Extract the (X, Y) coordinate from the center of the cell holding the provided text.  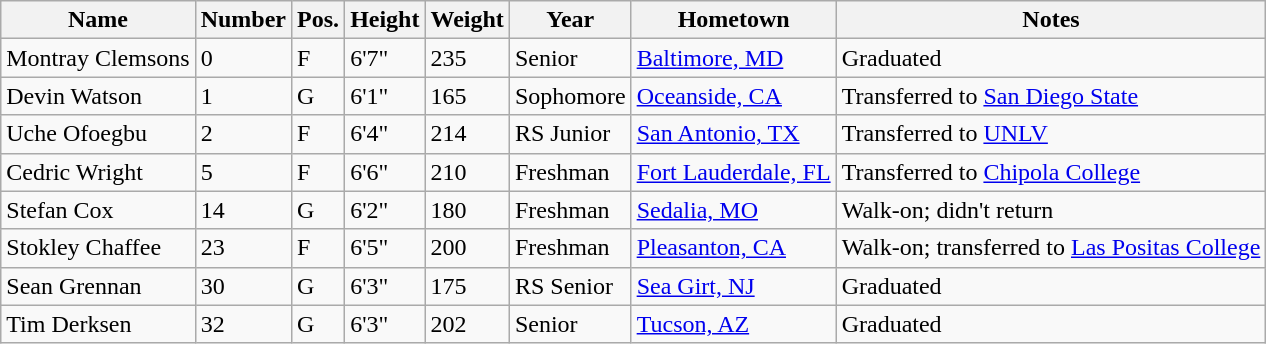
210 (467, 172)
Oceanside, CA (734, 96)
32 (243, 324)
Name (98, 20)
Cedric Wright (98, 172)
235 (467, 58)
180 (467, 210)
165 (467, 96)
Devin Watson (98, 96)
Height (385, 20)
175 (467, 286)
6'4" (385, 134)
Walk-on; didn't return (1051, 210)
6'7" (385, 58)
6'6" (385, 172)
0 (243, 58)
Sedalia, MO (734, 210)
2 (243, 134)
6'1" (385, 96)
23 (243, 248)
14 (243, 210)
Sean Grennan (98, 286)
RS Senior (570, 286)
Year (570, 20)
Sophomore (570, 96)
Tucson, AZ (734, 324)
Transferred to UNLV (1051, 134)
Fort Lauderdale, FL (734, 172)
RS Junior (570, 134)
214 (467, 134)
Weight (467, 20)
Tim Derksen (98, 324)
Hometown (734, 20)
Walk-on; transferred to Las Positas College (1051, 248)
Stefan Cox (98, 210)
5 (243, 172)
Pleasanton, CA (734, 248)
Stokley Chaffee (98, 248)
1 (243, 96)
San Antonio, TX (734, 134)
Baltimore, MD (734, 58)
6'2" (385, 210)
30 (243, 286)
200 (467, 248)
Number (243, 20)
202 (467, 324)
Montray Clemsons (98, 58)
Pos. (318, 20)
Uche Ofoegbu (98, 134)
Transferred to San Diego State (1051, 96)
Sea Girt, NJ (734, 286)
Transferred to Chipola College (1051, 172)
Notes (1051, 20)
6'5" (385, 248)
